Scan for the cell matching the given text and deliver its (x, y) coordinate at center. 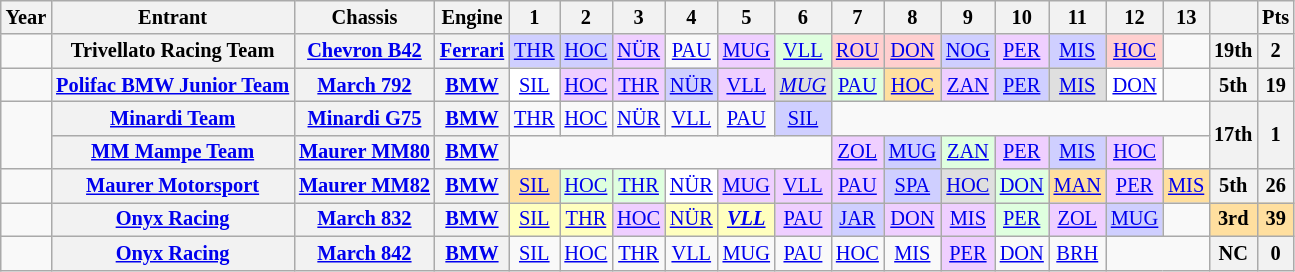
10 (1022, 17)
Trivellato Racing Team (172, 51)
Chevron B42 (364, 51)
MM Mampe Team (172, 152)
Minardi G75 (364, 118)
March 792 (364, 85)
7 (858, 17)
ROU (858, 51)
39 (1276, 219)
BRH (1078, 253)
3 (638, 17)
Chassis (364, 17)
NOG (968, 51)
Maurer Motorsport (172, 186)
March 832 (364, 219)
Pts (1276, 17)
Year (26, 17)
Entrant (172, 17)
NC (1233, 253)
Engine (472, 17)
JAR (858, 219)
Polifac BMW Junior Team (172, 85)
4 (692, 17)
0 (1276, 253)
26 (1276, 186)
Ferrari (472, 51)
Minardi Team (172, 118)
19 (1276, 85)
6 (803, 17)
3rd (1233, 219)
Maurer MM80 (364, 152)
March 842 (364, 253)
17th (1233, 134)
8 (912, 17)
11 (1078, 17)
MAN (1078, 186)
13 (1186, 17)
12 (1134, 17)
Maurer MM82 (364, 186)
9 (968, 17)
5 (746, 17)
19th (1233, 51)
SPA (912, 186)
